Provide the [x, y] coordinate of the cell's center where the given text is located.  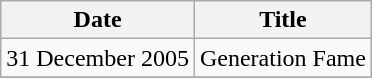
Date [98, 20]
Generation Fame [282, 58]
Title [282, 20]
31 December 2005 [98, 58]
